Locate the cell with the specified text and output its [X, Y] center coordinate. 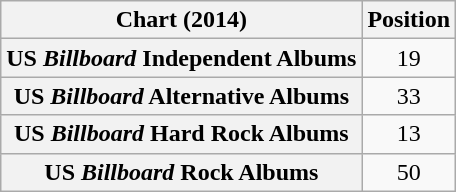
US Billboard Rock Albums [182, 172]
33 [409, 96]
US Billboard Alternative Albums [182, 96]
US Billboard Hard Rock Albums [182, 134]
Chart (2014) [182, 20]
13 [409, 134]
Position [409, 20]
50 [409, 172]
US Billboard Independent Albums [182, 58]
19 [409, 58]
